Locate the cell with the specified text and output its (X, Y) center coordinate. 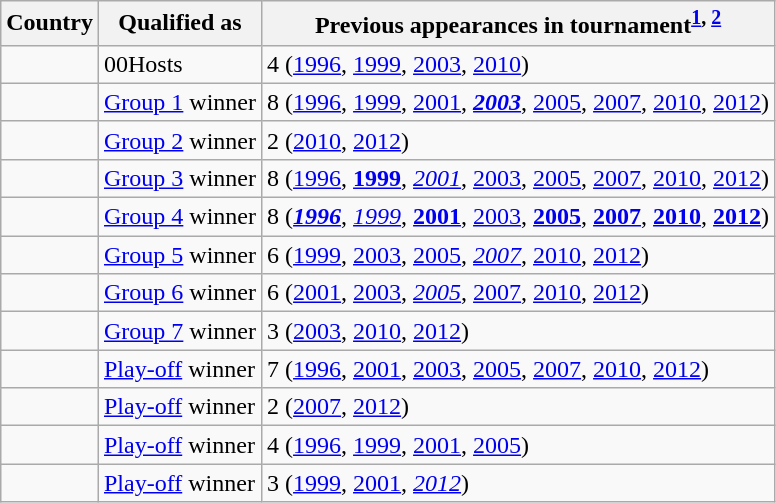
Qualified as (180, 24)
2 (2010, 2012) (518, 140)
Group 3 winner (180, 178)
2 (2007, 2012) (518, 407)
6 (1999, 2003, 2005, 2007, 2010, 2012) (518, 255)
4 (1996, 1999, 2001, 2005) (518, 445)
6 (2001, 2003, 2005, 2007, 2010, 2012) (518, 293)
Group 5 winner (180, 255)
3 (2003, 2010, 2012) (518, 331)
7 (1996, 2001, 2003, 2005, 2007, 2010, 2012) (518, 369)
Group 1 winner (180, 102)
Group 6 winner (180, 293)
4 (1996, 1999, 2003, 2010) (518, 64)
00Hosts (180, 64)
Group 2 winner (180, 140)
Group 7 winner (180, 331)
Group 4 winner (180, 217)
Country (50, 24)
3 (1999, 2001, 2012) (518, 483)
Previous appearances in tournament1, 2 (518, 24)
